Output the (X, Y) coordinate of the center of the cell containing the given text.  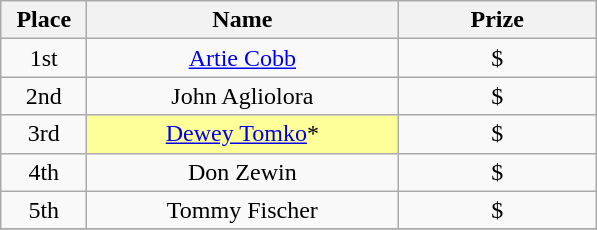
3rd (44, 134)
Dewey Tomko* (242, 134)
Prize (498, 20)
5th (44, 210)
4th (44, 172)
Artie Cobb (242, 58)
Name (242, 20)
Place (44, 20)
1st (44, 58)
Don Zewin (242, 172)
Tommy Fischer (242, 210)
John Agliolora (242, 96)
2nd (44, 96)
